Return the [x, y] coordinate for the center point of the cell that contains the specified text.  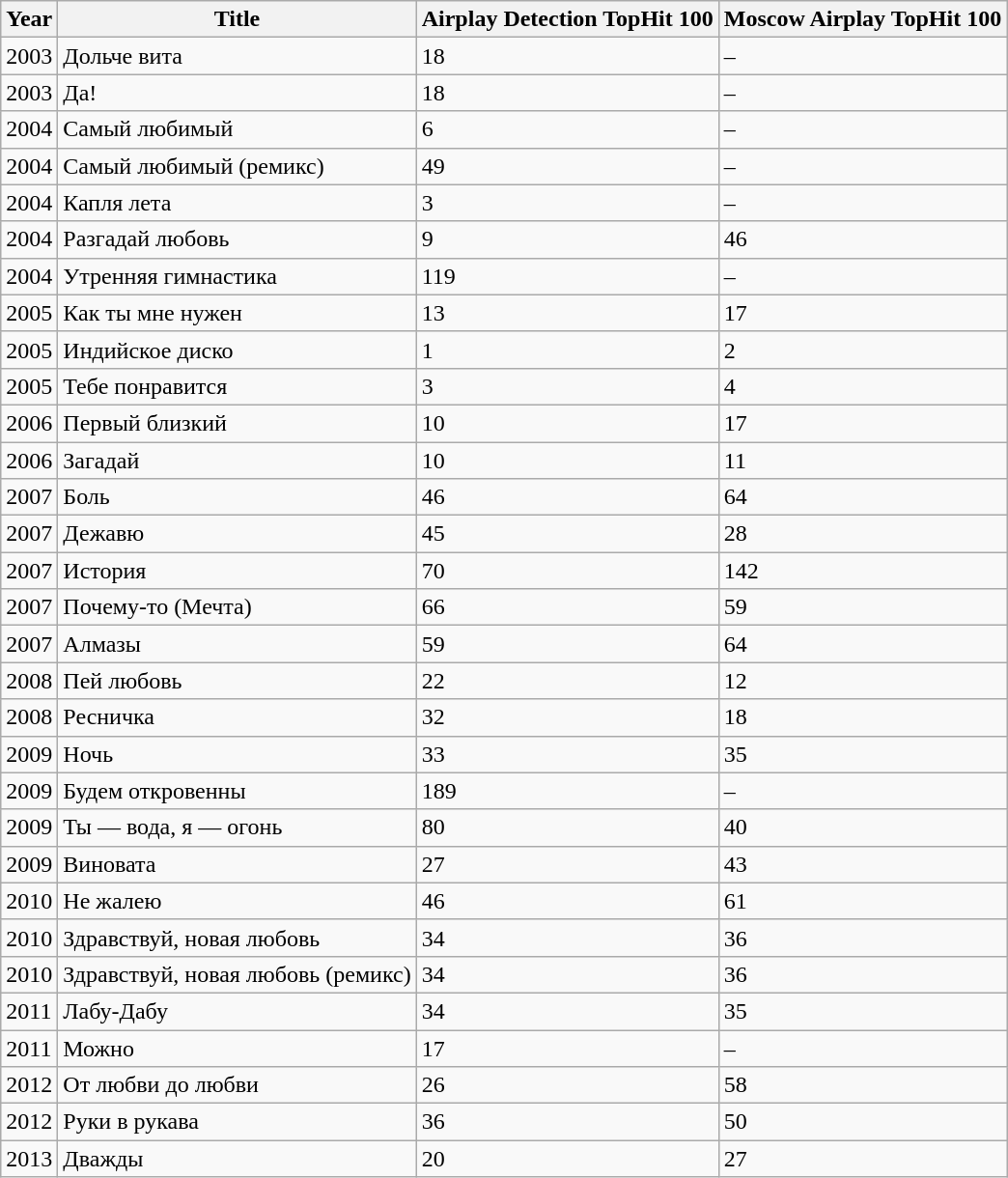
13 [568, 313]
26 [568, 1085]
Почему-то (Мечта) [238, 607]
Лабу-Дабу [238, 1011]
Как ты мне нужен [238, 313]
11 [862, 461]
119 [568, 276]
33 [568, 754]
Не жалею [238, 901]
66 [568, 607]
Тебе понравится [238, 386]
50 [862, 1122]
Руки в рукава [238, 1122]
Дважды [238, 1159]
2013 [29, 1159]
Title [238, 19]
Индийское диско [238, 350]
Первый близкий [238, 423]
История [238, 571]
12 [862, 681]
2 [862, 350]
9 [568, 239]
Боль [238, 497]
32 [568, 717]
28 [862, 534]
Утренняя гимнастика [238, 276]
Да! [238, 93]
70 [568, 571]
Здравствуй, новая любовь [238, 938]
142 [862, 571]
49 [568, 166]
80 [568, 827]
Капля лета [238, 203]
Самый любимый [238, 129]
Ты — вода, я — огонь [238, 827]
4 [862, 386]
Будем откровенны [238, 791]
6 [568, 129]
Можно [238, 1048]
Year [29, 19]
Дежавю [238, 534]
От любви до любви [238, 1085]
Moscow Airplay TopHit 100 [862, 19]
Загадай [238, 461]
40 [862, 827]
189 [568, 791]
61 [862, 901]
Здравствуй, новая любовь (ремикс) [238, 974]
43 [862, 864]
Ресничка [238, 717]
20 [568, 1159]
45 [568, 534]
Airplay Detection TopHit 100 [568, 19]
1 [568, 350]
Дольче вита [238, 56]
Алмазы [238, 644]
Разгадай любовь [238, 239]
Самый любимый (ремикс) [238, 166]
58 [862, 1085]
Виновата [238, 864]
Ночь [238, 754]
Пей любовь [238, 681]
22 [568, 681]
